For the text-containing cell, return its midpoint in (x, y) coordinate format. 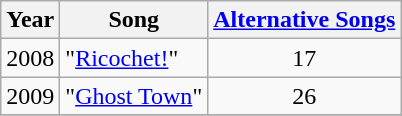
Song (134, 20)
17 (304, 58)
"Ghost Town" (134, 96)
Alternative Songs (304, 20)
26 (304, 96)
2008 (30, 58)
Year (30, 20)
2009 (30, 96)
"Ricochet!" (134, 58)
